Detect which cell encompasses the target text, then output its (X, Y) center coordinate. 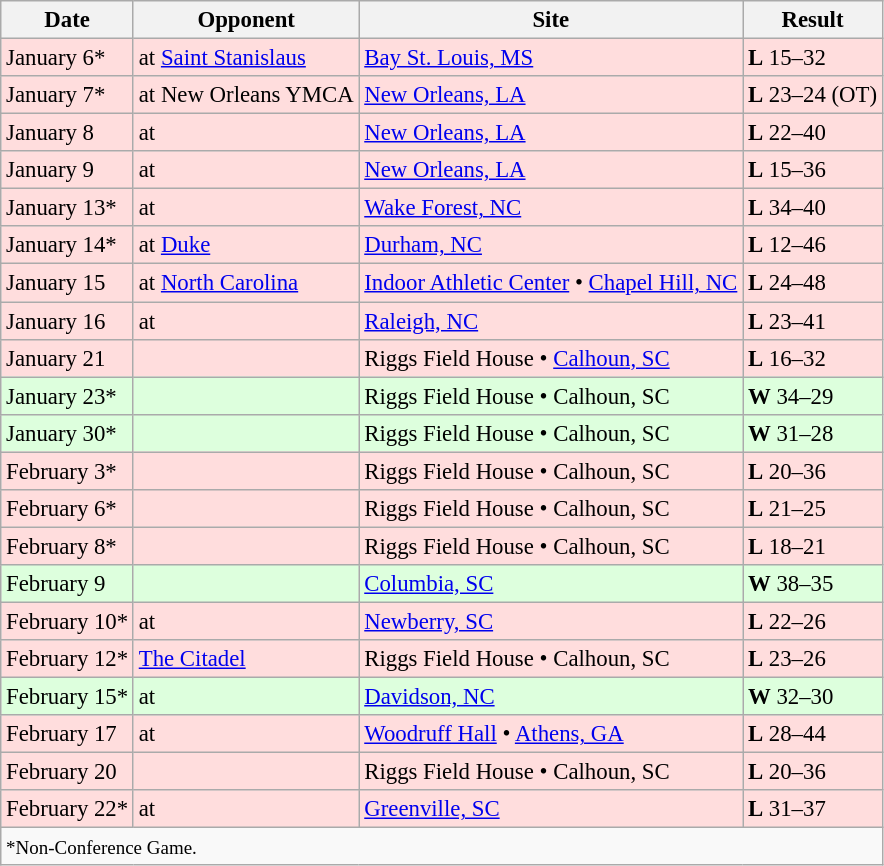
February 17 (68, 734)
Raleigh, NC (551, 321)
W 31–28 (813, 433)
W 34–29 (813, 396)
Opponent (246, 20)
*Non-Conference Game. (442, 847)
L 23–41 (813, 321)
at North Carolina (246, 283)
February 3* (68, 471)
February 12* (68, 659)
W 38–35 (813, 584)
Result (813, 20)
January 21 (68, 358)
L 12–46 (813, 245)
Bay St. Louis, MS (551, 58)
Date (68, 20)
January 14* (68, 245)
Woodruff Hall • Athens, GA (551, 734)
Newberry, SC (551, 621)
February 22* (68, 809)
Columbia, SC (551, 584)
L 21–25 (813, 509)
L 24–48 (813, 283)
February 10* (68, 621)
Indoor Athletic Center • Chapel Hill, NC (551, 283)
L 15–32 (813, 58)
at New Orleans YMCA (246, 95)
L 28–44 (813, 734)
January 7* (68, 95)
W 32–30 (813, 697)
L 18–21 (813, 546)
L 16–32 (813, 358)
January 15 (68, 283)
The Citadel (246, 659)
L 31–37 (813, 809)
January 8 (68, 133)
at Saint Stanislaus (246, 58)
February 6* (68, 509)
February 9 (68, 584)
L 15–36 (813, 170)
February 8* (68, 546)
Davidson, NC (551, 697)
February 15* (68, 697)
Site (551, 20)
Wake Forest, NC (551, 208)
L 22–40 (813, 133)
at Duke (246, 245)
February 20 (68, 772)
January 16 (68, 321)
January 6* (68, 58)
L 34–40 (813, 208)
January 23* (68, 396)
Greenville, SC (551, 809)
January 30* (68, 433)
January 9 (68, 170)
Durham, NC (551, 245)
L 22–26 (813, 621)
L 23–24 (OT) (813, 95)
L 23–26 (813, 659)
January 13* (68, 208)
